Extract the (X, Y) coordinate from the center of the cell holding the provided text.  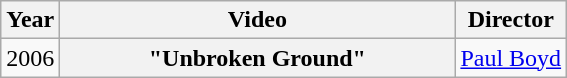
Paul Boyd (511, 58)
Video (258, 20)
Year (30, 20)
Director (511, 20)
"Unbroken Ground" (258, 58)
2006 (30, 58)
